Return the [x, y] coordinate for the center point of the cell that contains the specified text.  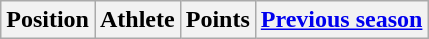
Athlete [137, 20]
Position [48, 20]
Previous season [342, 20]
Points [218, 20]
